Output the [x, y] coordinate of the center of the cell containing the given text.  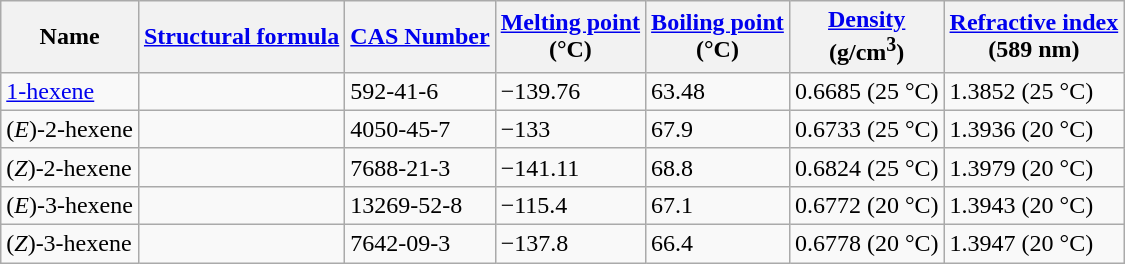
66.4 [718, 244]
67.1 [718, 205]
592-41-6 [420, 91]
−115.4 [570, 205]
(E)-3-hexene [70, 205]
63.48 [718, 91]
Name [70, 37]
Structural formula [241, 37]
Refractive index(589 nm) [1034, 37]
0.6733 (25 °C) [866, 129]
7642-09-3 [420, 244]
0.6685 (25 °C) [866, 91]
CAS Number [420, 37]
7688-21-3 [420, 167]
1.3936 (20 °C) [1034, 129]
−133 [570, 129]
1.3943 (20 °C) [1034, 205]
(Z)-3-hexene [70, 244]
67.9 [718, 129]
Density(g/cm3) [866, 37]
1.3979 (20 °C) [1034, 167]
Boiling point(°C) [718, 37]
1-hexene [70, 91]
Melting point(°C) [570, 37]
68.8 [718, 167]
(Z)-2-hexene [70, 167]
4050-45-7 [420, 129]
1.3852 (25 °C) [1034, 91]
0.6824 (25 °C) [866, 167]
(E)-2-hexene [70, 129]
−141.11 [570, 167]
1.3947 (20 °C) [1034, 244]
0.6778 (20 °C) [866, 244]
−139.76 [570, 91]
−137.8 [570, 244]
0.6772 (20 °C) [866, 205]
13269-52-8 [420, 205]
